Identify which cell holds the provided text, then report its (x, y) central coordinate. 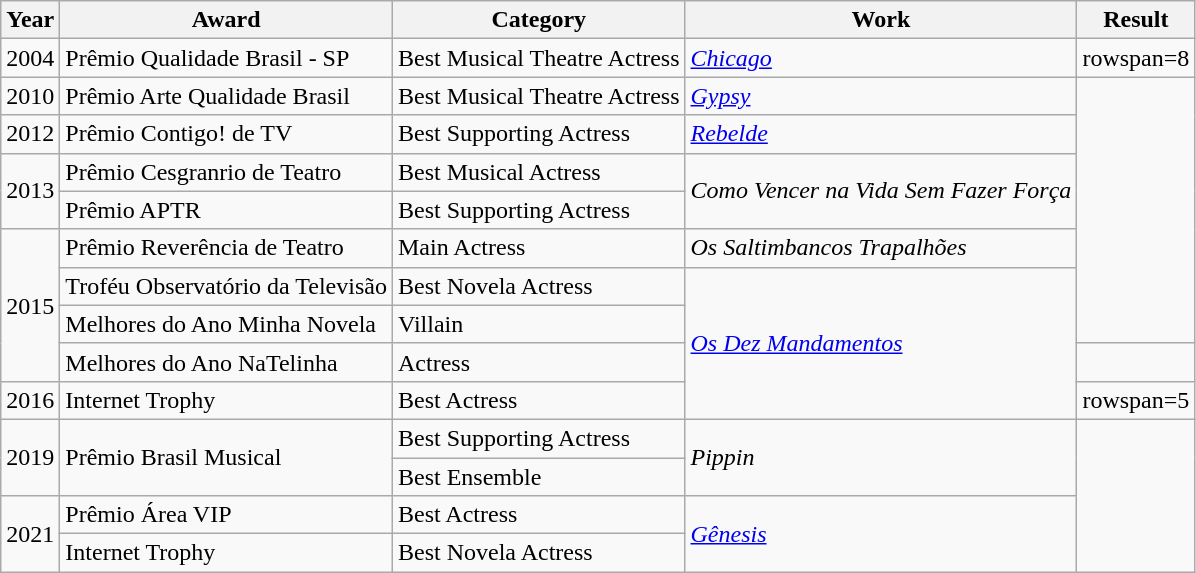
Troféu Observatório da Televisão (226, 286)
Os Dez Mandamentos (881, 343)
Como Vencer na Vida Sem Fazer Força (881, 191)
Actress (538, 362)
2016 (30, 400)
Work (881, 20)
2010 (30, 96)
Gênesis (881, 534)
Villain (538, 324)
2019 (30, 457)
Prêmio APTR (226, 210)
Pippin (881, 457)
rowspan=5 (1136, 400)
2021 (30, 534)
Year (30, 20)
2013 (30, 191)
Prêmio Cesgranrio de Teatro (226, 172)
Melhores do Ano Minha Novela (226, 324)
Prêmio Arte Qualidade Brasil (226, 96)
Rebelde (881, 134)
Best Musical Actress (538, 172)
Gypsy (881, 96)
Prêmio Reverência de Teatro (226, 248)
Category (538, 20)
Best Ensemble (538, 477)
Prêmio Qualidade Brasil - SP (226, 58)
Result (1136, 20)
Melhores do Ano NaTelinha (226, 362)
Award (226, 20)
2004 (30, 58)
2012 (30, 134)
Prêmio Área VIP (226, 515)
Prêmio Contigo! de TV (226, 134)
Chicago (881, 58)
Main Actress (538, 248)
Os Saltimbancos Trapalhões (881, 248)
2015 (30, 305)
Prêmio Brasil Musical (226, 457)
rowspan=8 (1136, 58)
